Output the (x, y) coordinate of the center of the cell containing the given text.  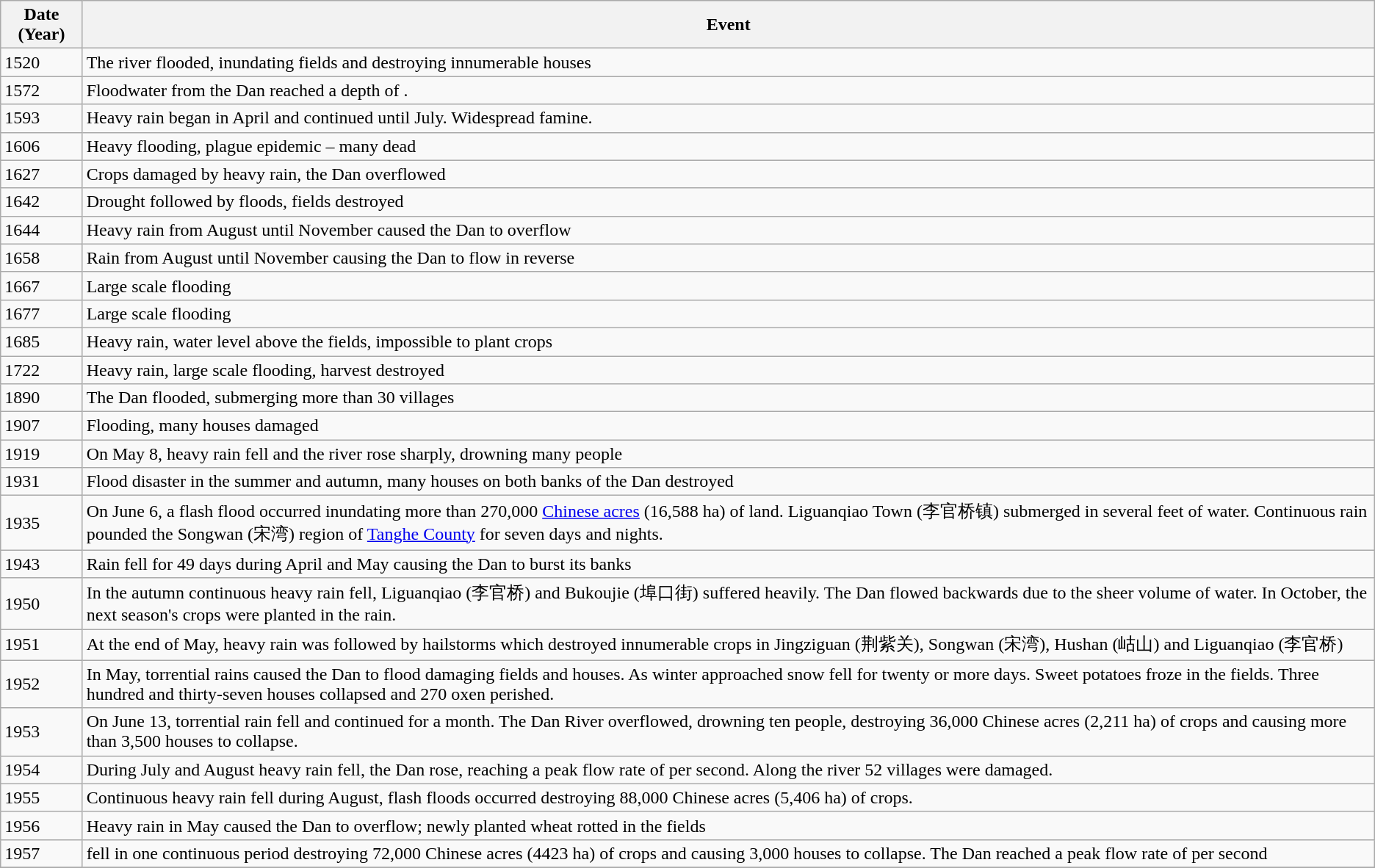
Heavy rain from August until November caused the Dan to overflow (729, 230)
1667 (41, 286)
Continuous heavy rain fell during August, flash floods occurred destroying 88,000 Chinese acres (5,406 ha) of crops. (729, 798)
1943 (41, 564)
1890 (41, 398)
1931 (41, 482)
Drought followed by floods, fields destroyed (729, 202)
1520 (41, 62)
Heavy rain began in April and continued until July. Widespread famine. (729, 118)
Rain from August until November causing the Dan to flow in reverse (729, 258)
Heavy rain in May caused the Dan to overflow; newly planted wheat rotted in the fields (729, 825)
Floodwater from the Dan reached a depth of . (729, 90)
1572 (41, 90)
1593 (41, 118)
During July and August heavy rain fell, the Dan rose, reaching a peak flow rate of per second. Along the river 52 villages were damaged. (729, 770)
1955 (41, 798)
1950 (41, 604)
Heavy flooding, plague epidemic – many dead (729, 146)
1951 (41, 645)
1954 (41, 770)
On May 8, heavy rain fell and the river rose sharply, drowning many people (729, 454)
The Dan flooded, submerging more than 30 villages (729, 398)
1642 (41, 202)
1606 (41, 146)
Event (729, 25)
1935 (41, 523)
Flooding, many houses damaged (729, 426)
1644 (41, 230)
The river flooded, inundating fields and destroying innumerable houses (729, 62)
1907 (41, 426)
1953 (41, 731)
1952 (41, 684)
1685 (41, 341)
Heavy rain, water level above the fields, impossible to plant crops (729, 341)
Heavy rain, large scale flooding, harvest destroyed (729, 369)
Rain fell for 49 days during April and May causing the Dan to burst its banks (729, 564)
1658 (41, 258)
1956 (41, 825)
1722 (41, 369)
1919 (41, 454)
Crops damaged by heavy rain, the Dan overflowed (729, 174)
1957 (41, 853)
Date (Year) (41, 25)
Flood disaster in the summer and autumn, many houses on both banks of the Dan destroyed (729, 482)
1627 (41, 174)
1677 (41, 314)
